From the cell containing the given text, extract its center point as [x, y] coordinate. 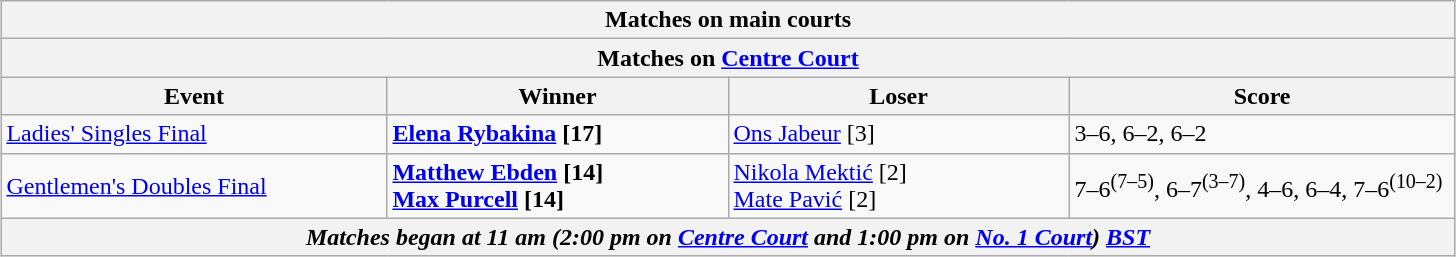
Matches on main courts [728, 20]
Event [194, 96]
Matthew Ebden [14] Max Purcell [14] [558, 186]
Matches on Centre Court [728, 58]
Elena Rybakina [17] [558, 134]
Matches began at 11 am (2:00 pm on Centre Court and 1:00 pm on No. 1 Court) BST [728, 237]
Loser [898, 96]
Winner [558, 96]
Score [1262, 96]
Ons Jabeur [3] [898, 134]
7–6(7–5), 6–7(3–7), 4–6, 6–4, 7–6(10–2) [1262, 186]
Ladies' Singles Final [194, 134]
Nikola Mektić [2] Mate Pavić [2] [898, 186]
3–6, 6–2, 6–2 [1262, 134]
Gentlemen's Doubles Final [194, 186]
